From the cell containing the given text, extract its center point as (X, Y) coordinate. 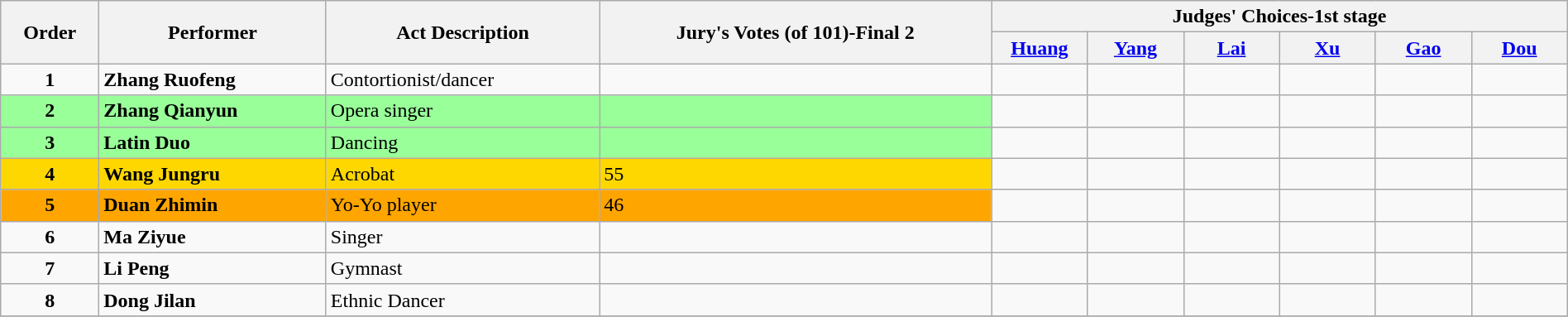
Acrobat (462, 174)
Gymnast (462, 268)
Xu (1327, 48)
Contortionist/dancer (462, 79)
4 (50, 174)
5 (50, 205)
Ma Ziyue (213, 237)
Latin Duo (213, 142)
2 (50, 111)
Ethnic Dancer (462, 300)
Order (50, 32)
55 (796, 174)
Duan Zhimin (213, 205)
Dou (1519, 48)
7 (50, 268)
Performer (213, 32)
Singer (462, 237)
Judges' Choices-1st stage (1279, 17)
46 (796, 205)
8 (50, 300)
Opera singer (462, 111)
Zhang Ruofeng (213, 79)
Yo-Yo player (462, 205)
Dancing (462, 142)
Gao (1423, 48)
Dong Jilan (213, 300)
Act Description (462, 32)
3 (50, 142)
Wang Jungru (213, 174)
Jury's Votes (of 101)-Final 2 (796, 32)
1 (50, 79)
6 (50, 237)
Huang (1040, 48)
Lai (1231, 48)
Yang (1135, 48)
Li Peng (213, 268)
Zhang Qianyun (213, 111)
